Determine the (x, y) coordinate at the center of the cell enclosing the given text.  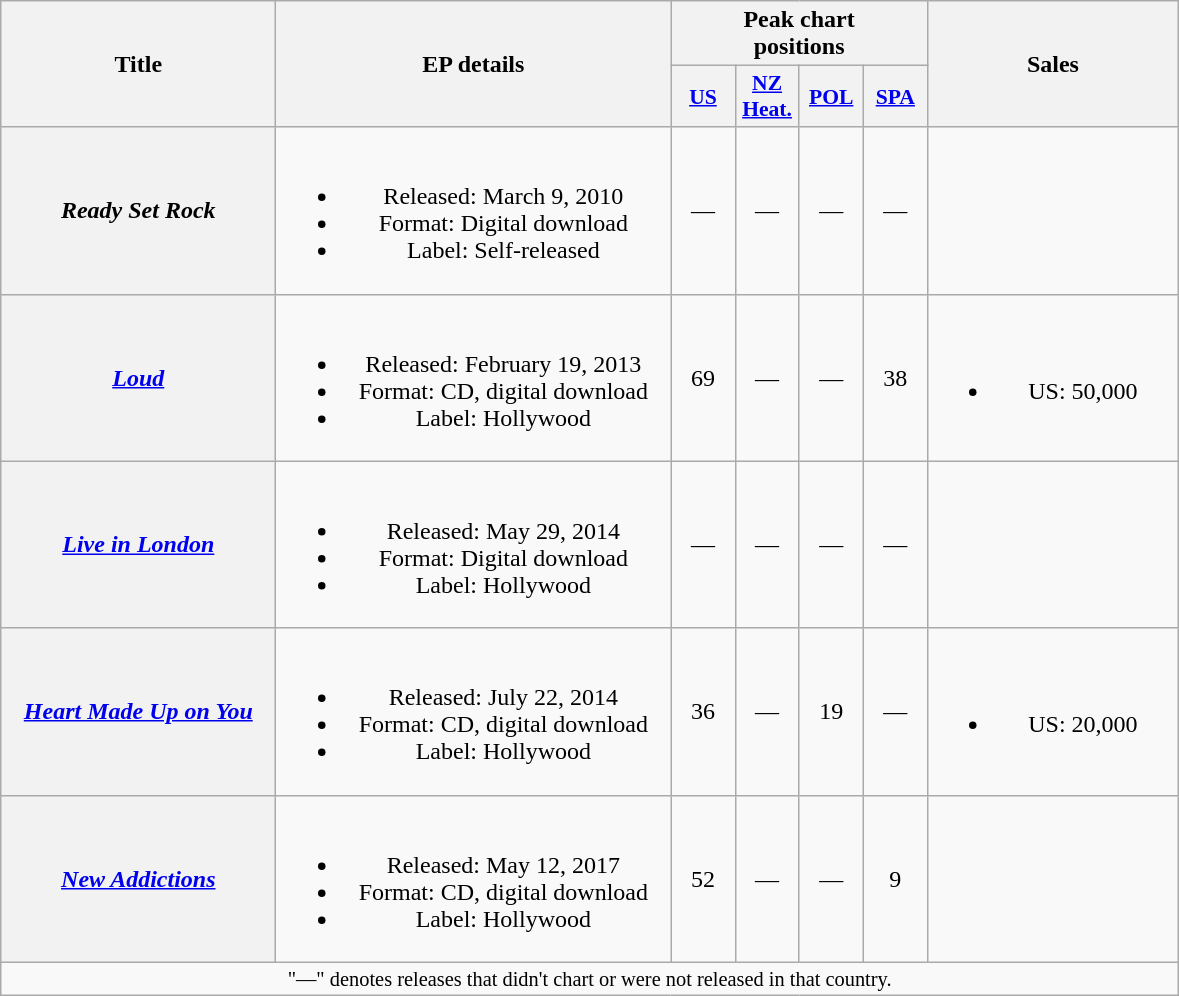
SPA (895, 96)
US: 20,000 (1052, 712)
New Addictions (138, 878)
Loud (138, 378)
POL (831, 96)
19 (831, 712)
Heart Made Up on You (138, 712)
NZHeat. (767, 96)
Released: May 29, 2014Format: Digital downloadLabel: Hollywood (474, 544)
US: 50,000 (1052, 378)
Sales (1052, 64)
36 (703, 712)
Peak chartpositions (799, 34)
69 (703, 378)
Released: February 19, 2013Format: CD, digital downloadLabel: Hollywood (474, 378)
38 (895, 378)
Ready Set Rock (138, 210)
Released: July 22, 2014Format: CD, digital downloadLabel: Hollywood (474, 712)
52 (703, 878)
US (703, 96)
Released: March 9, 2010Format: Digital downloadLabel: Self-released (474, 210)
Released: May 12, 2017Format: CD, digital downloadLabel: Hollywood (474, 878)
EP details (474, 64)
9 (895, 878)
"—" denotes releases that didn't chart or were not released in that country. (590, 979)
Live in London (138, 544)
Title (138, 64)
